Search for the cell housing the specified text and yield its (X, Y) center coordinate. 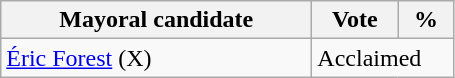
Vote (355, 20)
Mayoral candidate (156, 20)
Éric Forest (X) (156, 58)
% (426, 20)
Acclaimed (383, 58)
